Capture the cell that displays the provided text and extract its [X, Y] central coordinate. 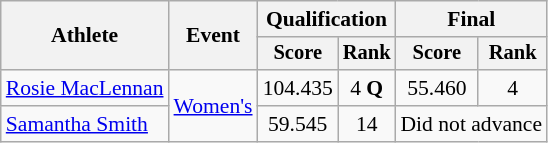
Qualification [327, 19]
55.460 [436, 88]
Rosie MacLennan [85, 88]
4 Q [367, 88]
4 [512, 88]
Athlete [85, 36]
Final [471, 19]
104.435 [298, 88]
14 [367, 124]
Samantha Smith [85, 124]
Women's [214, 106]
Event [214, 36]
59.545 [298, 124]
Did not advance [471, 124]
